Search for the cell housing the specified text and yield its (x, y) center coordinate. 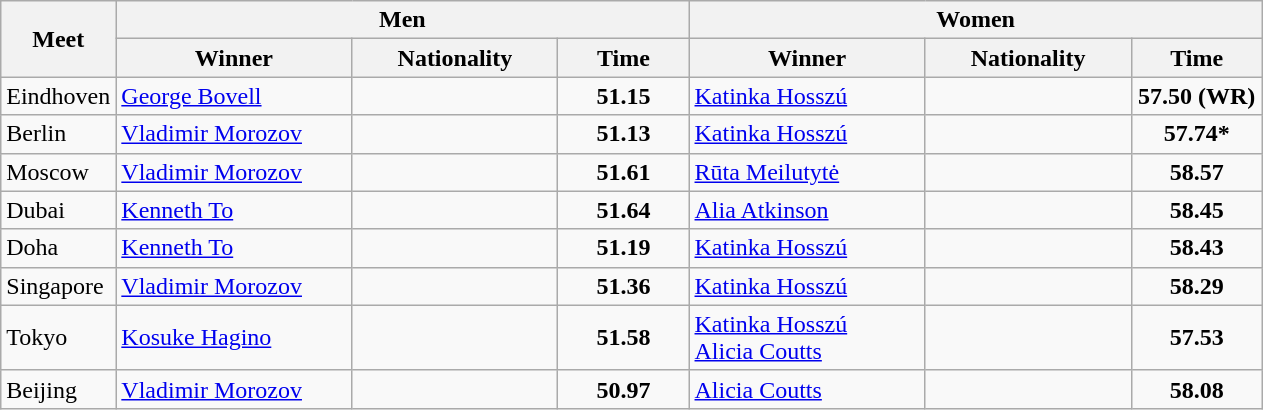
58.08 (1196, 389)
Doha (58, 248)
Moscow (58, 172)
Meet (58, 39)
51.36 (624, 286)
Men (402, 20)
50.97 (624, 389)
Women (976, 20)
51.19 (624, 248)
57.50 (WR) (1196, 96)
58.45 (1196, 210)
Eindhoven (58, 96)
Berlin (58, 134)
Dubai (58, 210)
51.15 (624, 96)
51.13 (624, 134)
51.64 (624, 210)
Kosuke Hagino (234, 338)
Alia Atkinson (807, 210)
Beijing (58, 389)
George Bovell (234, 96)
51.61 (624, 172)
Rūta Meilutytė (807, 172)
Tokyo (58, 338)
57.74* (1196, 134)
Singapore (58, 286)
Katinka HosszúAlicia Coutts (807, 338)
Alicia Coutts (807, 389)
51.58 (624, 338)
57.53 (1196, 338)
58.57 (1196, 172)
58.29 (1196, 286)
58.43 (1196, 248)
